Pinpoint the cell where the given text exists, returning its [x, y] midpoint coordinate. 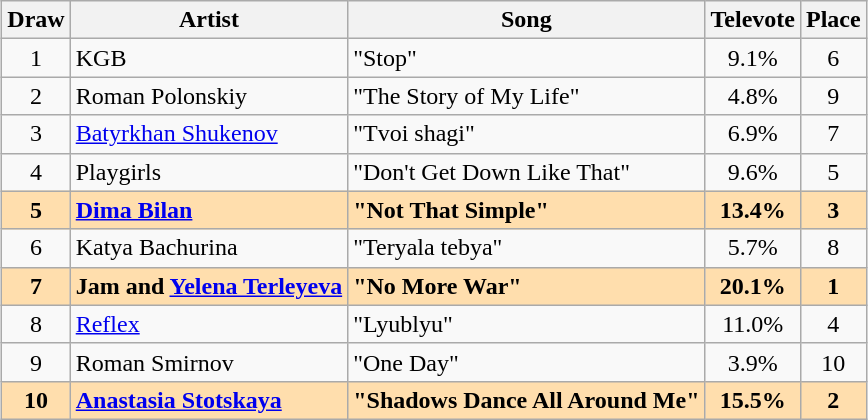
Jam and Yelena Terleyeva [209, 286]
Roman Smirnov [209, 362]
"Don't Get Down Like That" [526, 172]
"Tvoi shagi" [526, 134]
11.0% [752, 324]
Artist [209, 20]
Roman Polonskiy [209, 96]
20.1% [752, 286]
KGB [209, 58]
Katya Bachurina [209, 248]
Place [833, 20]
"No More War" [526, 286]
"Lyublyu" [526, 324]
"The Story of My Life" [526, 96]
6.9% [752, 134]
4.8% [752, 96]
Song [526, 20]
Playgirls [209, 172]
9.6% [752, 172]
"One Day" [526, 362]
13.4% [752, 210]
9.1% [752, 58]
3.9% [752, 362]
5.7% [752, 248]
Televote [752, 20]
"Stop" [526, 58]
Batyrkhan Shukenov [209, 134]
"Not That Simple" [526, 210]
"Teryala tebya" [526, 248]
Anastasia Stotskaya [209, 400]
15.5% [752, 400]
"Shadows Dance All Around Me" [526, 400]
Reflex [209, 324]
Draw [36, 20]
Dima Bilan [209, 210]
